Search for the cell housing the specified text and yield its [x, y] center coordinate. 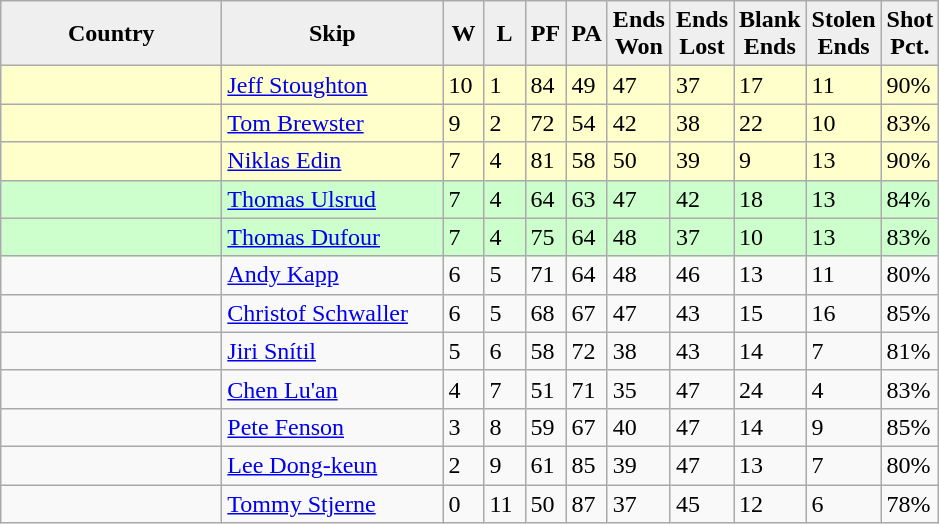
0 [464, 503]
Stolen Ends [844, 34]
87 [586, 503]
L [504, 34]
Jiri Snítil [332, 351]
Country [112, 34]
45 [702, 503]
15 [770, 313]
Ends Lost [702, 34]
Tommy Stjerne [332, 503]
46 [702, 275]
63 [586, 199]
PF [546, 34]
18 [770, 199]
16 [844, 313]
59 [546, 427]
84% [910, 199]
51 [546, 389]
12 [770, 503]
75 [546, 237]
Niklas Edin [332, 161]
Tom Brewster [332, 123]
Lee Dong-keun [332, 465]
Thomas Dufour [332, 237]
Jeff Stoughton [332, 85]
17 [770, 85]
W [464, 34]
Christof Schwaller [332, 313]
68 [546, 313]
Andy Kapp [332, 275]
84 [546, 85]
81% [910, 351]
24 [770, 389]
PA [586, 34]
85 [586, 465]
78% [910, 503]
54 [586, 123]
61 [546, 465]
35 [638, 389]
Ends Won [638, 34]
8 [504, 427]
Thomas Ulsrud [332, 199]
3 [464, 427]
Blank Ends [770, 34]
22 [770, 123]
81 [546, 161]
49 [586, 85]
Skip [332, 34]
Chen Lu'an [332, 389]
40 [638, 427]
Pete Fenson [332, 427]
Shot Pct. [910, 34]
1 [504, 85]
